Return the [x, y] coordinate for the center point of the cell that contains the specified text.  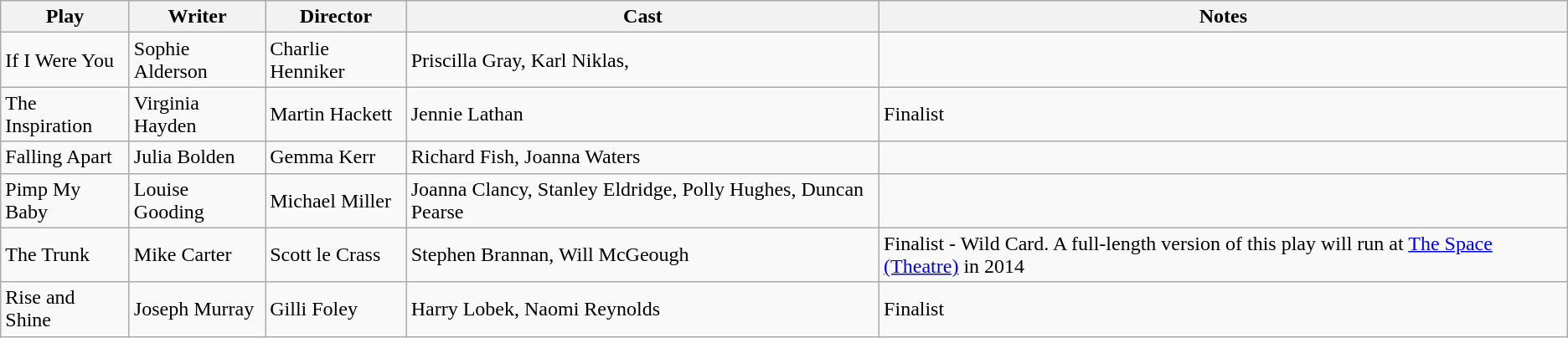
Rise and Shine [65, 310]
Richard Fish, Joanna Waters [642, 157]
Play [65, 17]
Virginia Hayden [197, 114]
Joanna Clancy, Stanley Eldridge, Polly Hughes, Duncan Pearse [642, 201]
If I Were You [65, 60]
The Trunk [65, 254]
Writer [197, 17]
Gemma Kerr [336, 157]
Falling Apart [65, 157]
Notes [1224, 17]
Charlie Henniker [336, 60]
Harry Lobek, Naomi Reynolds [642, 310]
The Inspiration [65, 114]
Director [336, 17]
Sophie Alderson [197, 60]
Louise Gooding [197, 201]
Priscilla Gray, Karl Niklas, [642, 60]
Pimp My Baby [65, 201]
Cast [642, 17]
Joseph Murray [197, 310]
Jennie Lathan [642, 114]
Julia Bolden [197, 157]
Martin Hackett [336, 114]
Finalist - Wild Card. A full-length version of this play will run at The Space (Theatre) in 2014 [1224, 254]
Michael Miller [336, 201]
Scott le Crass [336, 254]
Stephen Brannan, Will McGeough [642, 254]
Gilli Foley [336, 310]
Mike Carter [197, 254]
